Extract the [x, y] coordinate from the center of the cell holding the provided text.  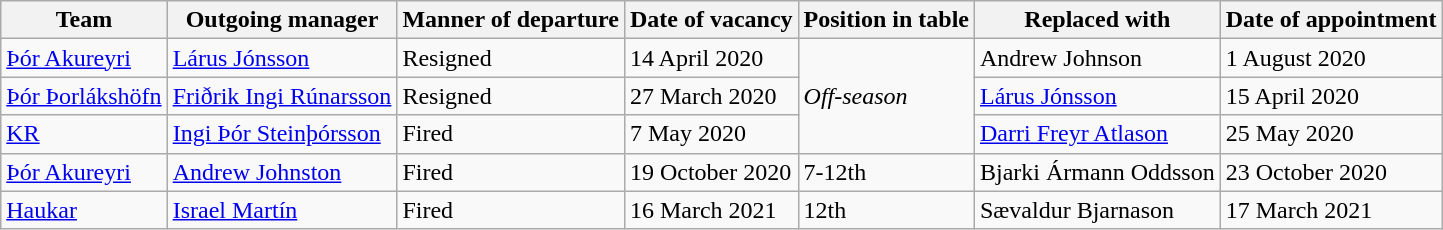
Manner of departure [510, 20]
Off-season [886, 96]
Israel Martín [282, 210]
Andrew Johnson [1097, 58]
Bjarki Ármann Oddsson [1097, 172]
Andrew Johnston [282, 172]
Outgoing manager [282, 20]
Ingi Þór Steinþórsson [282, 134]
27 March 2020 [711, 96]
23 October 2020 [1331, 172]
Replaced with [1097, 20]
19 October 2020 [711, 172]
17 March 2021 [1331, 210]
1 August 2020 [1331, 58]
14 April 2020 [711, 58]
7 May 2020 [711, 134]
Position in table [886, 20]
Þór Þorlákshöfn [84, 96]
Team [84, 20]
7-12th [886, 172]
Date of vacancy [711, 20]
Friðrik Ingi Rúnarsson [282, 96]
Date of appointment [1331, 20]
15 April 2020 [1331, 96]
Darri Freyr Atlason [1097, 134]
12th [886, 210]
16 March 2021 [711, 210]
Haukar [84, 210]
Sævaldur Bjarnason [1097, 210]
KR [84, 134]
25 May 2020 [1331, 134]
